Determine the [x, y] coordinate at the center of the cell enclosing the given text.  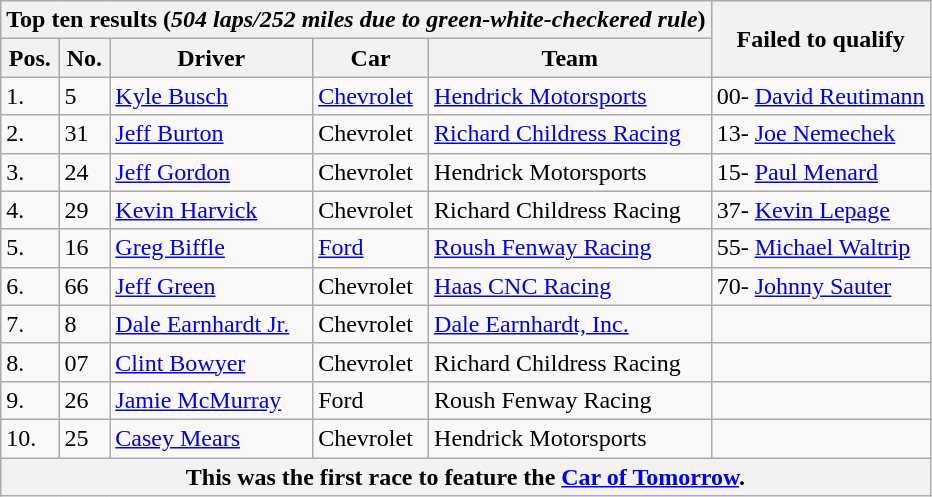
Casey Mears [212, 438]
Greg Biffle [212, 248]
Clint Bowyer [212, 362]
25 [84, 438]
Kyle Busch [212, 96]
4. [30, 210]
Failed to qualify [820, 39]
37- Kevin Lepage [820, 210]
31 [84, 134]
This was the first race to feature the Car of Tomorrow. [466, 477]
3. [30, 172]
70- Johnny Sauter [820, 286]
8 [84, 324]
29 [84, 210]
No. [84, 58]
55- Michael Waltrip [820, 248]
00- David Reutimann [820, 96]
15- Paul Menard [820, 172]
8. [30, 362]
Jeff Burton [212, 134]
10. [30, 438]
6. [30, 286]
2. [30, 134]
Pos. [30, 58]
24 [84, 172]
16 [84, 248]
Top ten results (504 laps/252 miles due to green-white-checkered rule) [356, 20]
1. [30, 96]
Dale Earnhardt, Inc. [570, 324]
Driver [212, 58]
26 [84, 400]
Car [371, 58]
5 [84, 96]
66 [84, 286]
Dale Earnhardt Jr. [212, 324]
Haas CNC Racing [570, 286]
07 [84, 362]
7. [30, 324]
13- Joe Nemechek [820, 134]
Jeff Gordon [212, 172]
Jamie McMurray [212, 400]
9. [30, 400]
Team [570, 58]
5. [30, 248]
Kevin Harvick [212, 210]
Jeff Green [212, 286]
